Capture the cell that displays the provided text and extract its [x, y] central coordinate. 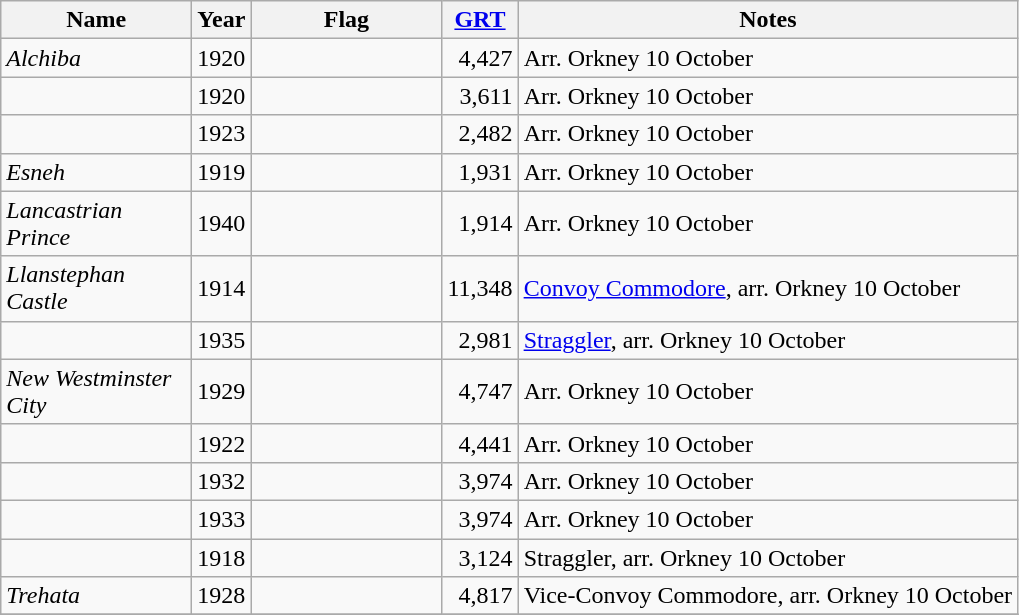
11,348 [480, 288]
Flag [346, 20]
Llanstephan Castle [96, 288]
2,981 [480, 340]
Year [222, 20]
Esneh [96, 172]
1935 [222, 340]
1928 [222, 596]
1,914 [480, 224]
1914 [222, 288]
1922 [222, 443]
1933 [222, 519]
Trehata [96, 596]
1923 [222, 134]
4,441 [480, 443]
4,427 [480, 58]
2,482 [480, 134]
New Westminster City [96, 392]
GRT [480, 20]
1,931 [480, 172]
Name [96, 20]
1919 [222, 172]
1932 [222, 481]
4,817 [480, 596]
1918 [222, 557]
Convoy Commodore, arr. Orkney 10 October [768, 288]
Notes [768, 20]
3,124 [480, 557]
1929 [222, 392]
Alchiba [96, 58]
3,611 [480, 96]
Lancastrian Prince [96, 224]
Vice-Convoy Commodore, arr. Orkney 10 October [768, 596]
4,747 [480, 392]
1940 [222, 224]
